From the cell containing the given text, extract its center point as (x, y) coordinate. 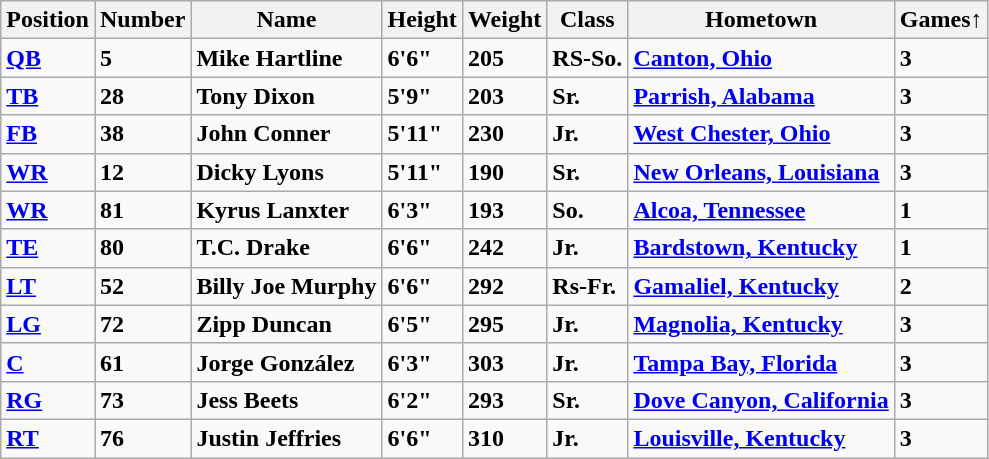
72 (142, 324)
Name (286, 20)
6'2" (422, 400)
Games↑ (941, 20)
5 (142, 58)
Position (48, 20)
T.C. Drake (286, 248)
Canton, Ohio (761, 58)
61 (142, 362)
Rs-Fr. (588, 286)
John Conner (286, 134)
RT (48, 438)
230 (504, 134)
303 (504, 362)
Magnolia, Kentucky (761, 324)
Number (142, 20)
Jess Beets (286, 400)
203 (504, 96)
73 (142, 400)
Height (422, 20)
Mike Hartline (286, 58)
Justin Jeffries (286, 438)
C (48, 362)
12 (142, 172)
Alcoa, Tennessee (761, 210)
RG (48, 400)
52 (142, 286)
193 (504, 210)
2 (941, 286)
295 (504, 324)
Jorge González (286, 362)
Gamaliel, Kentucky (761, 286)
5'9" (422, 96)
Tampa Bay, Florida (761, 362)
205 (504, 58)
LT (48, 286)
Dove Canyon, California (761, 400)
Weight (504, 20)
310 (504, 438)
76 (142, 438)
Billy Joe Murphy (286, 286)
38 (142, 134)
Tony Dixon (286, 96)
Kyrus Lanxter (286, 210)
TE (48, 248)
242 (504, 248)
293 (504, 400)
RS-So. (588, 58)
LG (48, 324)
Zipp Duncan (286, 324)
292 (504, 286)
190 (504, 172)
Bardstown, Kentucky (761, 248)
Dicky Lyons (286, 172)
28 (142, 96)
Hometown (761, 20)
81 (142, 210)
QB (48, 58)
FB (48, 134)
New Orleans, Louisiana (761, 172)
6'5" (422, 324)
TB (48, 96)
West Chester, Ohio (761, 134)
80 (142, 248)
Class (588, 20)
Parrish, Alabama (761, 96)
So. (588, 210)
Louisville, Kentucky (761, 438)
